Return the (X, Y) coordinate for the center point of the cell that contains the specified text.  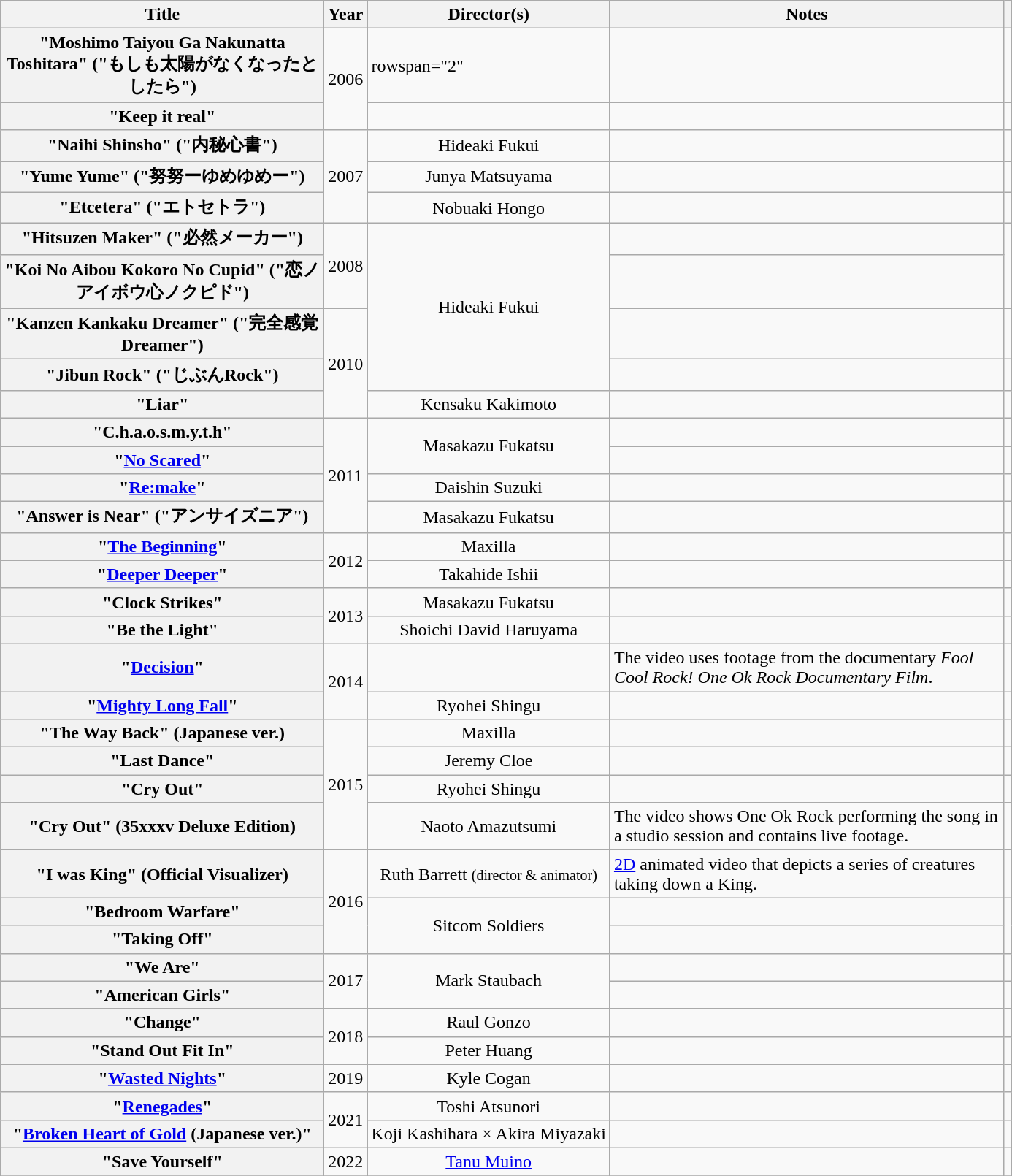
Daishin Suzuki (489, 488)
"Keep it real" (162, 116)
"Cry Out" (35xxxv Deluxe Edition) (162, 827)
"Cry Out" (162, 789)
"Kanzen Kankaku Dreamer" ("完全感覚 Dreamer") (162, 334)
Ruth Barrett (director & animator) (489, 874)
2017 (346, 981)
"Be the Light" (162, 630)
2012 (346, 560)
2016 (346, 901)
"Jibun Rock" ("じぶんRock") (162, 375)
"Broken Heart of Gold (Japanese ver.)" (162, 1134)
"Mighty Long Fall" (162, 705)
2007 (346, 177)
2008 (346, 266)
2010 (346, 363)
"I was King" (Official Visualizer) (162, 874)
"Last Dance" (162, 761)
"The Way Back" (Japanese ver.) (162, 733)
2021 (346, 1120)
Mark Staubach (489, 981)
Takahide Ishii (489, 574)
"Re:make" (162, 488)
Junya Matsuyama (489, 177)
Shoichi David Haruyama (489, 630)
Tanu Muino (489, 1161)
The video uses footage from the documentary Fool Cool Rock! One Ok Rock Documentary Film. (806, 668)
"Wasted Nights" (162, 1078)
2014 (346, 681)
Year (346, 15)
"Clock Strikes" (162, 602)
"Etcetera" ("エトセトラ") (162, 207)
2018 (346, 1036)
Notes (806, 15)
"Change" (162, 1023)
"Bedroom Warfare" (162, 912)
Jeremy Cloe (489, 761)
Kensaku Kakimoto (489, 404)
"C.h.a.o.s.m.y.t.h" (162, 432)
Peter Huang (489, 1050)
"Hitsuzen Maker" ("必然メーカー") (162, 240)
Toshi Atsunori (489, 1106)
Director(s) (489, 15)
2019 (346, 1078)
2006 (346, 79)
"We Are" (162, 967)
"Naihi Shinsho" ("内秘心書") (162, 146)
Title (162, 15)
"Yume Yume" ("努努ーゆめゆめー") (162, 177)
2022 (346, 1161)
Nobuaki Hongo (489, 207)
"No Scared" (162, 459)
"Stand Out Fit In" (162, 1050)
"Answer is Near" ("アンサイズニア") (162, 517)
"Koi No Aibou Kokoro No Cupid" ("恋ノアイボウ心ノクピド") (162, 281)
2015 (346, 784)
"Deeper Deeper" (162, 574)
Kyle Cogan (489, 1078)
Raul Gonzo (489, 1023)
2013 (346, 616)
The video shows One Ok Rock performing the song in a studio session and contains live footage. (806, 827)
"American Girls" (162, 995)
"Save Yourself" (162, 1161)
"Moshimo Taiyou Ga Nakunatta Toshitara" ("もしも太陽がなくなったとしたら") (162, 66)
rowspan="2" (489, 66)
Sitcom Soldiers (489, 925)
"Decision" (162, 668)
Naoto Amazutsumi (489, 827)
"Liar" (162, 404)
2011 (346, 475)
"The Beginning" (162, 546)
2D animated video that depicts a series of creatures taking down a King. (806, 874)
"Renegades" (162, 1106)
"Taking Off" (162, 939)
Koji Kashihara × Akira Miyazaki (489, 1134)
